Identify which cell holds the provided text, then report its (X, Y) central coordinate. 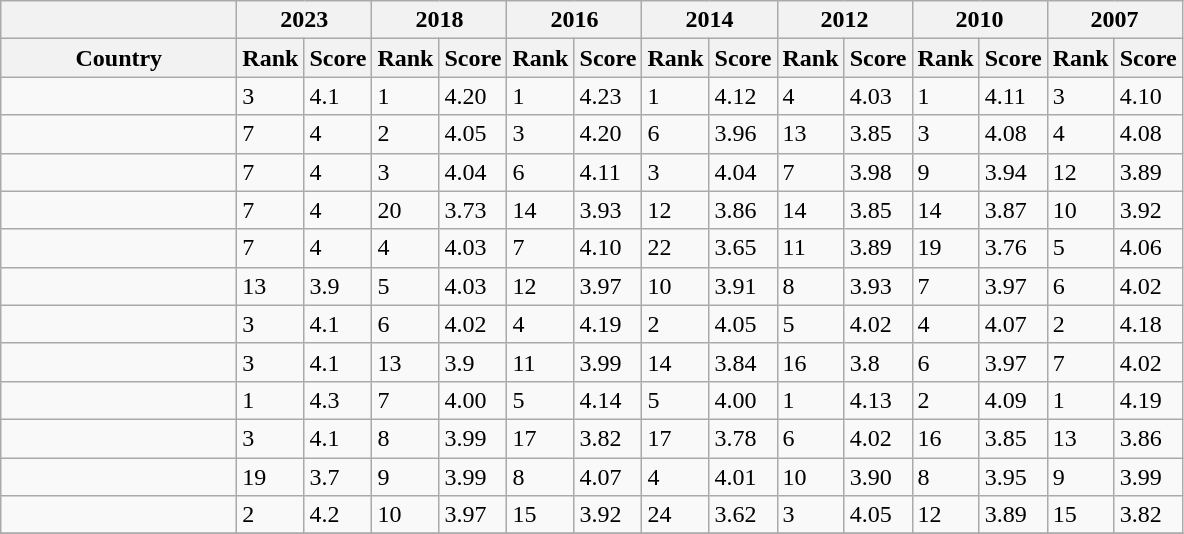
3.94 (1013, 172)
3.7 (338, 477)
3.65 (743, 248)
3.8 (878, 362)
4.14 (608, 400)
22 (676, 248)
20 (406, 210)
3.90 (878, 477)
3.78 (743, 438)
4.2 (338, 515)
4.23 (608, 96)
2018 (440, 20)
4.3 (338, 400)
3.84 (743, 362)
3.76 (1013, 248)
4.06 (1148, 248)
4.09 (1013, 400)
3.96 (743, 134)
3.87 (1013, 210)
3.73 (473, 210)
Country (119, 58)
4.12 (743, 96)
4.01 (743, 477)
4.13 (878, 400)
4.18 (1148, 324)
3.91 (743, 286)
24 (676, 515)
2023 (304, 20)
2007 (1114, 20)
3.98 (878, 172)
2016 (574, 20)
2010 (980, 20)
3.62 (743, 515)
3.95 (1013, 477)
2012 (844, 20)
2014 (710, 20)
